From the cell containing the given text, extract its center point as [X, Y] coordinate. 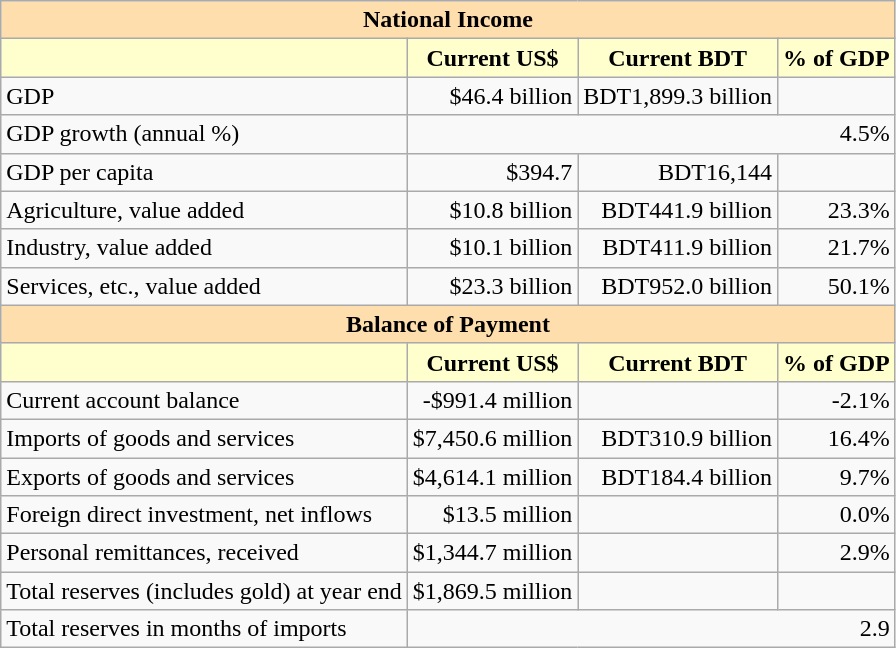
Balance of Payment [448, 324]
$4,614.1 million [492, 477]
-2.1% [836, 400]
$7,450.6 million [492, 438]
BDT411.9 billion [678, 248]
BDT16,144 [678, 172]
0.0% [836, 515]
$10.1 billion [492, 248]
$10.8 billion [492, 210]
Services, etc., value added [204, 286]
2.9% [836, 553]
$23.3 billion [492, 286]
$1,344.7 million [492, 553]
Agriculture, value added [204, 210]
50.1% [836, 286]
Personal remittances, received [204, 553]
BDT184.4 billion [678, 477]
Industry, value added [204, 248]
$13.5 million [492, 515]
GDP per capita [204, 172]
$394.7 [492, 172]
4.5% [651, 134]
Exports of goods and services [204, 477]
Foreign direct investment, net inflows [204, 515]
Total reserves in months of imports [204, 629]
GDP [204, 96]
16.4% [836, 438]
-$991.4 million [492, 400]
Total reserves (includes gold) at year end [204, 591]
$46.4 billion [492, 96]
BDT1,899.3 billion [678, 96]
BDT952.0 billion [678, 286]
BDT310.9 billion [678, 438]
Current account balance [204, 400]
GDP growth (annual %) [204, 134]
23.3% [836, 210]
21.7% [836, 248]
$1,869.5 million [492, 591]
National Income [448, 20]
9.7% [836, 477]
BDT441.9 billion [678, 210]
2.9 [651, 629]
Imports of goods and services [204, 438]
